Extract the (x, y) coordinate from the center of the cell holding the provided text.  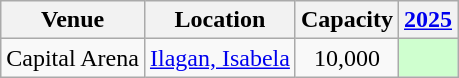
Venue (73, 20)
10,000 (346, 58)
Ilagan, Isabela (220, 58)
Capital Arena (73, 58)
Location (220, 20)
2025 (428, 20)
Capacity (346, 20)
